Extract the (x, y) coordinate from the center of the cell holding the provided text.  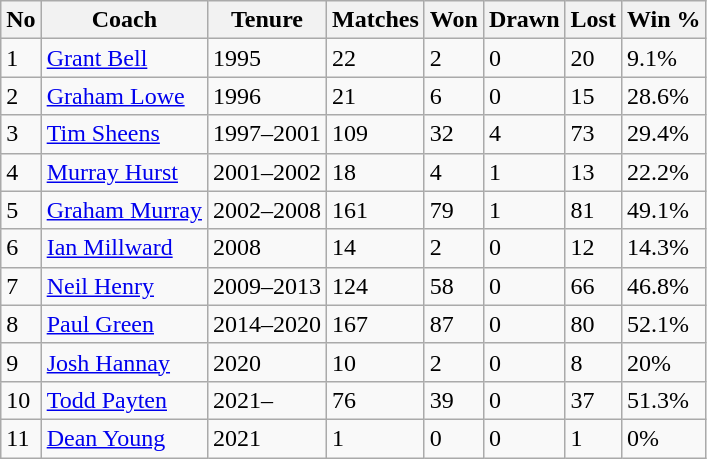
13 (593, 172)
109 (376, 134)
1996 (266, 96)
5 (21, 210)
37 (593, 400)
7 (21, 286)
Tim Sheens (124, 134)
22.2% (664, 172)
Josh Hannay (124, 362)
51.3% (664, 400)
1997–2001 (266, 134)
87 (454, 324)
161 (376, 210)
58 (454, 286)
22 (376, 58)
Neil Henry (124, 286)
Murray Hurst (124, 172)
2021 (266, 438)
Dean Young (124, 438)
2002–2008 (266, 210)
52.1% (664, 324)
Tenure (266, 20)
20 (593, 58)
80 (593, 324)
29.4% (664, 134)
2009–2013 (266, 286)
Todd Payten (124, 400)
12 (593, 248)
21 (376, 96)
167 (376, 324)
11 (21, 438)
49.1% (664, 210)
Win % (664, 20)
2008 (266, 248)
76 (376, 400)
2021– (266, 400)
14 (376, 248)
9 (21, 362)
46.8% (664, 286)
28.6% (664, 96)
39 (454, 400)
32 (454, 134)
0% (664, 438)
Matches (376, 20)
1995 (266, 58)
2020 (266, 362)
2014–2020 (266, 324)
66 (593, 286)
Graham Lowe (124, 96)
Coach (124, 20)
15 (593, 96)
14.3% (664, 248)
79 (454, 210)
Won (454, 20)
18 (376, 172)
73 (593, 134)
20% (664, 362)
81 (593, 210)
9.1% (664, 58)
Grant Bell (124, 58)
Lost (593, 20)
2001–2002 (266, 172)
Graham Murray (124, 210)
3 (21, 134)
Ian Millward (124, 248)
No (21, 20)
Paul Green (124, 324)
124 (376, 286)
Drawn (524, 20)
